Scan for the cell matching the given text and deliver its [X, Y] coordinate at center. 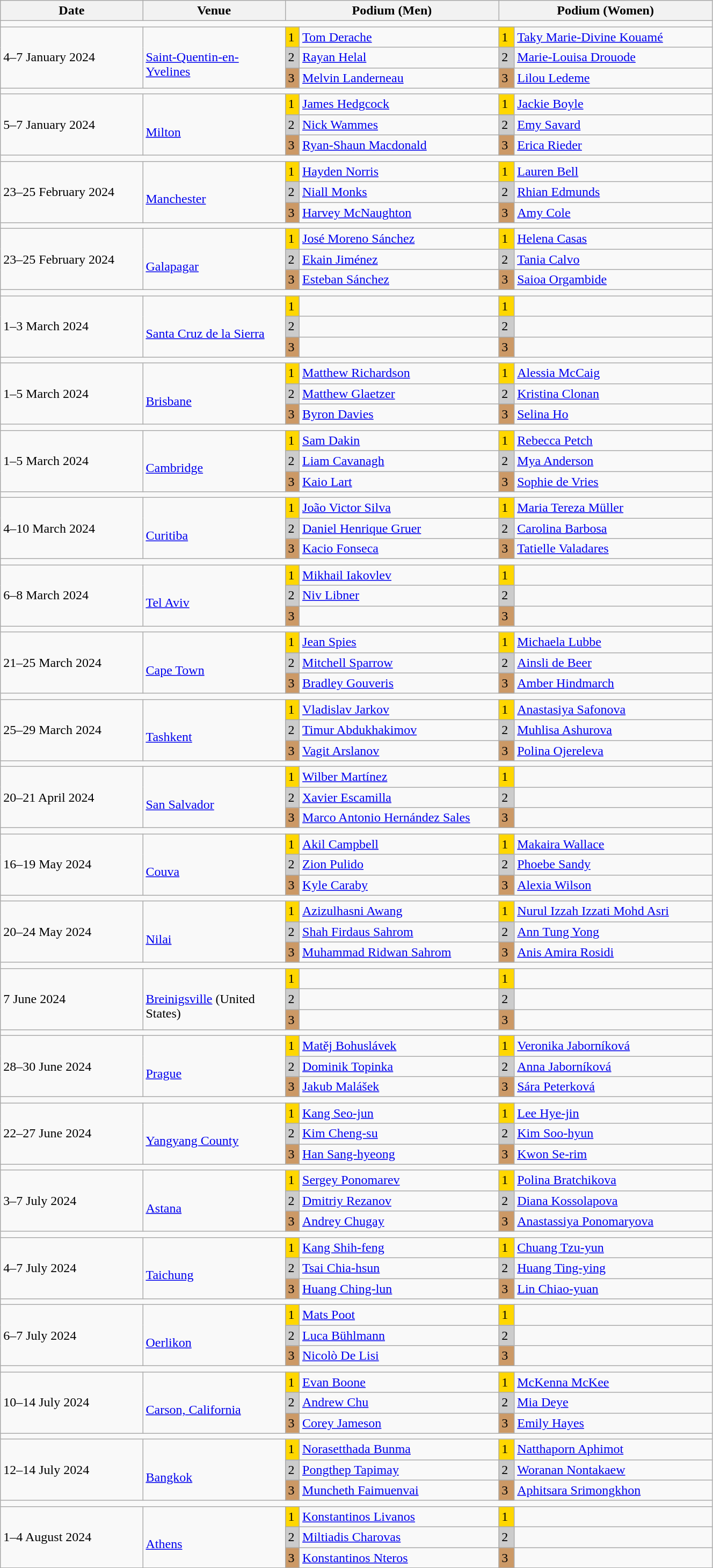
6–8 March 2024 [72, 596]
16–19 May 2024 [72, 865]
Oerlikon [214, 1335]
Dmitriy Rezanov [399, 1201]
Konstantinos Livanos [399, 1516]
Date [72, 11]
Byron Davies [399, 414]
Erica Rieder [613, 145]
Cambridge [214, 461]
Podium (Women) [606, 11]
Alexia Wilson [613, 885]
Marco Antonio Hernández Sales [399, 818]
4–10 March 2024 [72, 528]
Manchester [214, 192]
Pongthep Tapimay [399, 1470]
Nick Wammes [399, 125]
Tom Derache [399, 37]
Carson, California [214, 1403]
Polina Ojereleva [613, 750]
Timur Abdukhakimov [399, 730]
Melvin Landerneau [399, 78]
Selina Ho [613, 414]
Jean Spies [399, 642]
Sára Peterková [613, 1087]
Makaira Wallace [613, 844]
Zion Pulido [399, 865]
Azizulhasni Awang [399, 911]
1–4 August 2024 [72, 1537]
Mikhail Iakovlev [399, 575]
Muhammad Ridwan Sahrom [399, 952]
Kaio Lart [399, 482]
Xavier Escamilla [399, 797]
10–14 July 2024 [72, 1403]
Jakub Malášek [399, 1087]
Akil Campbell [399, 844]
Han Sang-hyeong [399, 1154]
Ryan-Shaun Macdonald [399, 145]
Liam Cavanagh [399, 461]
Niall Monks [399, 192]
Lauren Bell [613, 171]
Tel Aviv [214, 596]
25–29 March 2024 [72, 730]
Milton [214, 125]
Couva [214, 865]
Sergey Ponomarev [399, 1180]
Athens [214, 1537]
12–14 July 2024 [72, 1470]
Polina Bratchikova [613, 1180]
Rhian Edmunds [613, 192]
Kim Soo-hyun [613, 1134]
Lee Hye-jin [613, 1113]
Bangkok [214, 1470]
Anna Jaborníková [613, 1066]
Esteban Sánchez [399, 280]
Hayden Norris [399, 171]
Huang Ching-lun [399, 1288]
4–7 January 2024 [72, 57]
Curitiba [214, 528]
Phoebe Sandy [613, 865]
Kristina Clonan [613, 394]
João Victor Silva [399, 508]
20–21 April 2024 [72, 797]
Muhlisa Ashurova [613, 730]
20–24 May 2024 [72, 932]
Venue [214, 11]
San Salvador [214, 797]
Nicolò De Lisi [399, 1356]
Kang Seo-jun [399, 1113]
Mya Anderson [613, 461]
Luca Bühlmann [399, 1335]
Kyle Caraby [399, 885]
Saioa Orgambide [613, 280]
1–3 March 2024 [72, 326]
22–27 June 2024 [72, 1134]
Saint-Quentin-en-Yvelines [214, 57]
Kim Cheng-su [399, 1134]
Miltiadis Charovas [399, 1537]
Mitchell Sparrow [399, 663]
Marie-Louisa Drouode [613, 57]
Chuang Tzu-yun [613, 1247]
Amber Hindmarch [613, 683]
Taky Marie-Divine Kouamé [613, 37]
Nurul Izzah Izzati Mohd Asri [613, 911]
Dominik Topinka [399, 1066]
Tsai Chia-hsun [399, 1268]
Rayan Helal [399, 57]
Harvey McNaughton [399, 212]
Taichung [214, 1268]
4–7 July 2024 [72, 1268]
Andrey Chugay [399, 1221]
Woranan Nontakaew [613, 1470]
Tatielle Valadares [613, 549]
Tashkent [214, 730]
Veronika Jaborníková [613, 1046]
Natthaporn Aphimot [613, 1449]
Matěj Bohuslávek [399, 1046]
Carolina Barbosa [613, 528]
3–7 July 2024 [72, 1201]
Andrew Chu [399, 1403]
Shah Firdaus Sahrom [399, 932]
McKenna McKee [613, 1382]
Corey Jameson [399, 1423]
Jackie Boyle [613, 104]
7 June 2024 [72, 999]
Lin Chiao-yuan [613, 1288]
Brisbane [214, 394]
Yangyang County [214, 1134]
Amy Cole [613, 212]
5–7 January 2024 [72, 125]
Niv Libner [399, 596]
Anastasiya Safonova [613, 709]
Anastassiya Ponomaryova [613, 1221]
Matthew Glaetzer [399, 394]
Galapagar [214, 259]
Alessia McCaig [613, 373]
Cape Town [214, 663]
Lilou Ledeme [613, 78]
Aphitsara Srimongkhon [613, 1490]
Vagit Arslanov [399, 750]
Rebecca Petch [613, 440]
Sam Dakin [399, 440]
6–7 July 2024 [72, 1335]
Michaela Lubbe [613, 642]
Sophie de Vries [613, 482]
Helena Casas [613, 239]
Emily Hayes [613, 1423]
Prague [214, 1066]
Anis Amira Rosidi [613, 952]
Matthew Richardson [399, 373]
Vladislav Jarkov [399, 709]
Ann Tung Yong [613, 932]
Huang Ting-ying [613, 1268]
Kang Shih-feng [399, 1247]
Mats Poot [399, 1315]
Muncheth Faimuenvai [399, 1490]
Kacio Fonseca [399, 549]
Evan Boone [399, 1382]
Ainsli de Beer [613, 663]
21–25 March 2024 [72, 663]
Daniel Henrique Gruer [399, 528]
Breinigsville (United States) [214, 999]
Ekain Jiménez [399, 259]
Tania Calvo [613, 259]
Bradley Gouveris [399, 683]
Wilber Martínez [399, 777]
Santa Cruz de la Sierra [214, 326]
28–30 June 2024 [72, 1066]
Astana [214, 1201]
Diana Kossolapova [613, 1201]
Nilai [214, 932]
Mia Deye [613, 1403]
Konstantinos Nteros [399, 1558]
Emy Savard [613, 125]
Maria Tereza Müller [613, 508]
Kwon Se-rim [613, 1154]
Podium (Men) [392, 11]
Norasetthada Bunma [399, 1449]
James Hedgcock [399, 104]
José Moreno Sánchez [399, 239]
